Determine the [X, Y] coordinate at the center of the cell enclosing the given text.  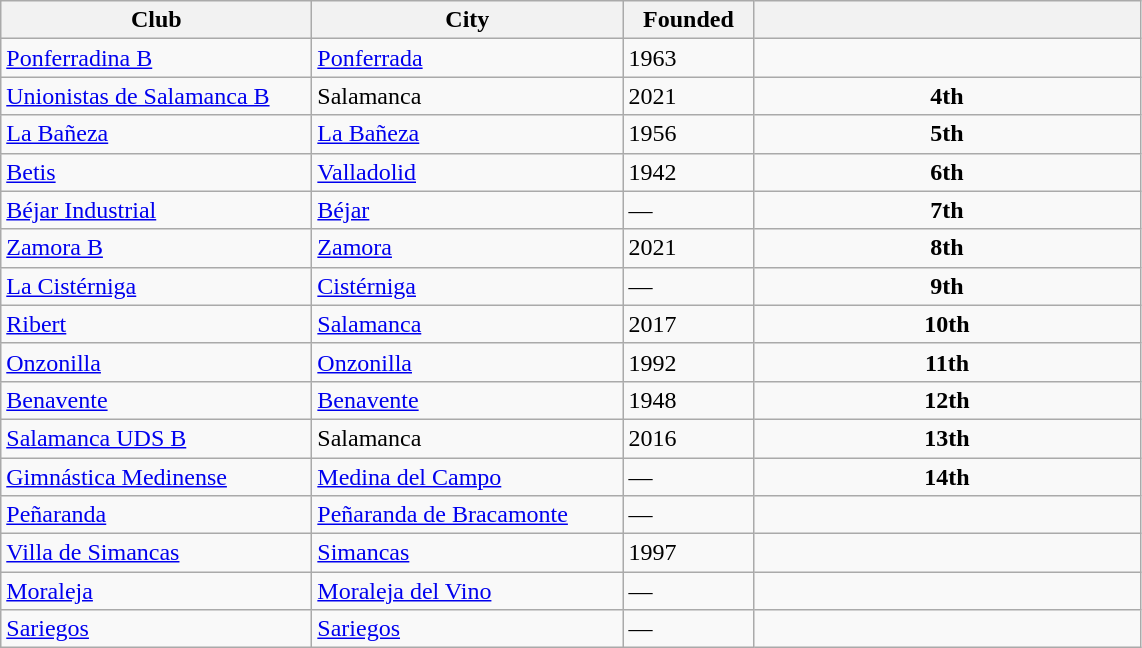
Valladolid [468, 172]
La Cistérniga [156, 286]
1992 [688, 362]
Club [156, 20]
2016 [688, 438]
Salamanca UDS B [156, 438]
Ponferradina B [156, 58]
5th [947, 134]
Peñaranda de Bracamonte [468, 515]
9th [947, 286]
Ponferrada [468, 58]
1963 [688, 58]
Cistérniga [468, 286]
11th [947, 362]
Peñaranda [156, 515]
4th [947, 96]
Béjar [468, 210]
1942 [688, 172]
1948 [688, 400]
Villa de Simancas [156, 553]
Zamora B [156, 248]
1997 [688, 553]
Betis [156, 172]
Ribert [156, 324]
Moraleja [156, 591]
14th [947, 477]
Zamora [468, 248]
1956 [688, 134]
Moraleja del Vino [468, 591]
Simancas [468, 553]
8th [947, 248]
City [468, 20]
2017 [688, 324]
Gimnástica Medinense [156, 477]
10th [947, 324]
6th [947, 172]
Medina del Campo [468, 477]
13th [947, 438]
Unionistas de Salamanca B [156, 96]
Founded [688, 20]
12th [947, 400]
7th [947, 210]
Béjar Industrial [156, 210]
